Find where the given text appears and provide that cell's center as [x, y] coordinate. 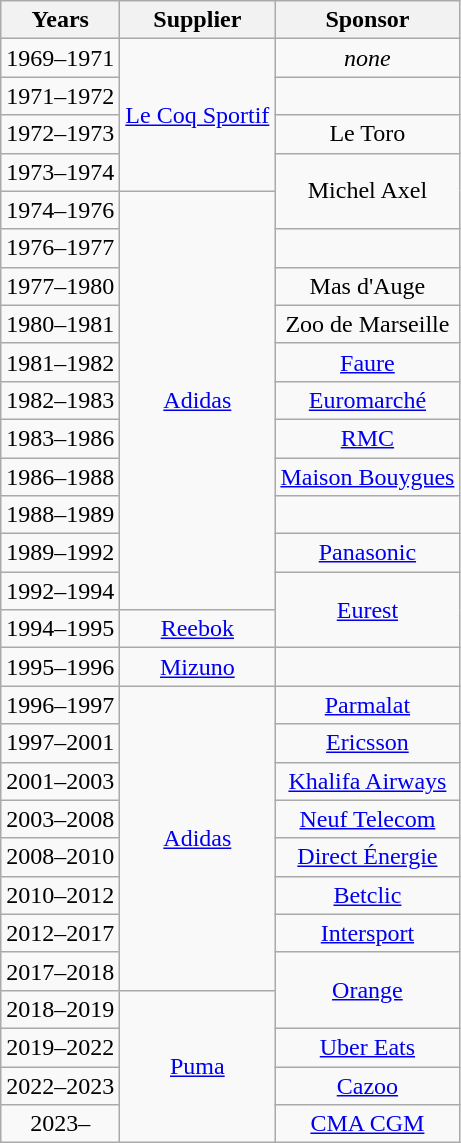
Orange [368, 990]
Years [60, 20]
Betclic [368, 895]
1976–1977 [60, 248]
2023– [60, 1124]
Supplier [198, 20]
Le Toro [368, 134]
RMC [368, 438]
1992–1994 [60, 591]
Direct Énergie [368, 857]
2019–2022 [60, 1047]
Faure [368, 362]
1977–1980 [60, 286]
Intersport [368, 933]
2017–2018 [60, 971]
1973–1974 [60, 172]
Cazoo [368, 1085]
2001–2003 [60, 781]
Maison Bouygues [368, 477]
1983–1986 [60, 438]
Eurest [368, 610]
1982–1983 [60, 400]
Puma [198, 1066]
1981–1982 [60, 362]
2003–2008 [60, 819]
2008–2010 [60, 857]
Ericsson [368, 743]
Parmalat [368, 705]
CMA CGM [368, 1124]
1996–1997 [60, 705]
1980–1981 [60, 324]
Le Coq Sportif [198, 115]
1972–1973 [60, 134]
1989–1992 [60, 553]
1997–2001 [60, 743]
Uber Eats [368, 1047]
Euromarché [368, 400]
1969–1971 [60, 58]
Sponsor [368, 20]
Neuf Telecom [368, 819]
2018–2019 [60, 1009]
none [368, 58]
2012–2017 [60, 933]
1971–1972 [60, 96]
Reebok [198, 629]
Mas d'Auge [368, 286]
Panasonic [368, 553]
Mizuno [198, 667]
Zoo de Marseille [368, 324]
1995–1996 [60, 667]
Khalifa Airways [368, 781]
2022–2023 [60, 1085]
Michel Axel [368, 191]
1986–1988 [60, 477]
1988–1989 [60, 515]
1994–1995 [60, 629]
1974–1976 [60, 210]
2010–2012 [60, 895]
